Detect which cell encompasses the target text, then output its [X, Y] center coordinate. 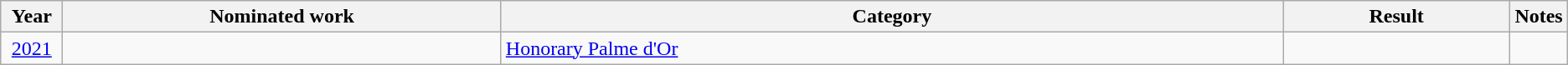
Result [1397, 17]
2021 [32, 48]
Year [32, 17]
Nominated work [281, 17]
Notes [1539, 17]
Honorary Palme d'Or [891, 48]
Category [891, 17]
